Locate the cell with the specified text and output its (x, y) center coordinate. 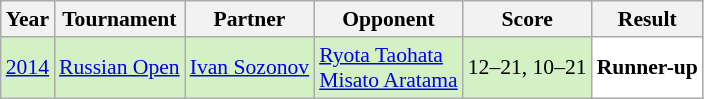
Opponent (388, 19)
2014 (28, 68)
Score (528, 19)
12–21, 10–21 (528, 68)
Ivan Sozonov (250, 68)
Result (648, 19)
Partner (250, 19)
Runner-up (648, 68)
Russian Open (120, 68)
Ryota Taohata Misato Aratama (388, 68)
Year (28, 19)
Tournament (120, 19)
